Detect which cell encompasses the target text, then output its (X, Y) center coordinate. 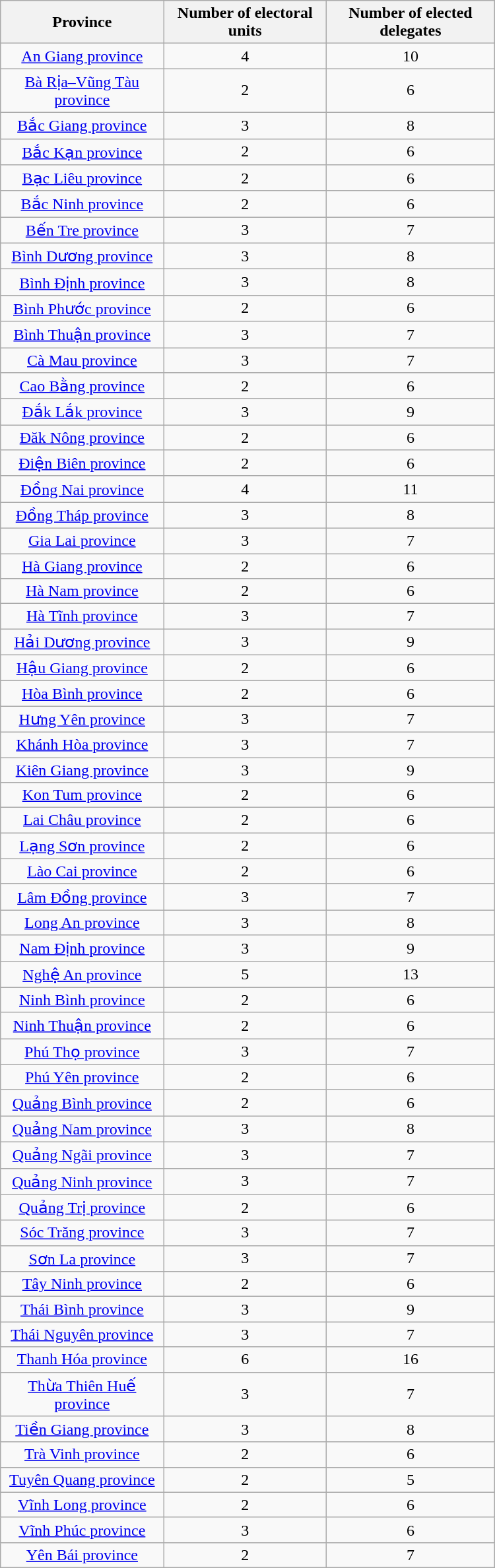
11 (411, 489)
Thái Nguyên province (82, 1334)
Province (82, 22)
Hà Nam province (82, 591)
Tiền Giang province (82, 1429)
Hải Dương province (82, 642)
Sóc Trăng province (82, 1233)
16 (411, 1359)
Hà Tĩnh province (82, 616)
Hậu Giang province (82, 668)
Quảng Bình province (82, 1103)
Bạc Liêu province (82, 178)
Bà Rịa–Vũng Tàu province (82, 91)
Ninh Thuận province (82, 1026)
Đắk Lắk province (82, 412)
Điện Biên province (82, 463)
Hà Giang province (82, 566)
Phú Thọ province (82, 1052)
Cao Bằng province (82, 386)
Đồng Tháp province (82, 515)
Bình Định province (82, 282)
Sơn La province (82, 1258)
Thừa Thiên Huế province (82, 1394)
Long An province (82, 923)
Bắc Kạn province (82, 152)
Cà Mau province (82, 360)
Trà Vinh province (82, 1454)
Bến Tre province (82, 230)
Lào Cai province (82, 871)
Number of elected delegates (411, 22)
Kiên Giang province (82, 770)
Đăk Nông province (82, 438)
Ninh Bình province (82, 1000)
Quảng Ngãi province (82, 1155)
Khánh Hòa province (82, 744)
Hưng Yên province (82, 719)
Bình Dương province (82, 256)
Tuyên Quang province (82, 1480)
Vĩnh Long province (82, 1505)
Tây Ninh province (82, 1284)
Lai Châu province (82, 820)
13 (411, 974)
Bình Phước province (82, 308)
Quảng Nam province (82, 1129)
Thái Bình province (82, 1309)
Hòa Bình province (82, 694)
Nghệ An province (82, 974)
Kon Tum province (82, 795)
Vĩnh Phúc province (82, 1530)
Quảng Ninh province (82, 1181)
An Giang province (82, 56)
Lạng Sơn province (82, 846)
Lâm Đồng province (82, 897)
Yên Bái province (82, 1555)
Number of electoral units (246, 22)
Thanh Hóa province (82, 1359)
Bắc Giang province (82, 125)
Bắc Ninh province (82, 204)
Gia Lai province (82, 540)
10 (411, 56)
Quảng Trị province (82, 1208)
Bình Thuận province (82, 335)
Phú Yên province (82, 1077)
Nam Định province (82, 948)
Đồng Nai province (82, 489)
